Identify which cell holds the provided text, then report its (X, Y) central coordinate. 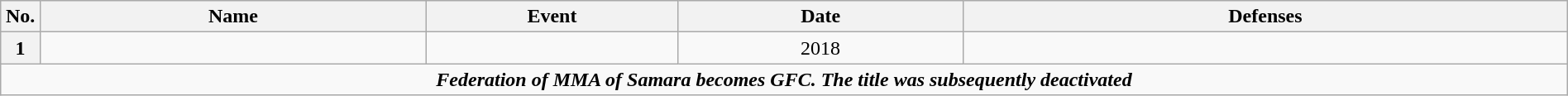
Defenses (1265, 17)
1 (21, 48)
2018 (820, 48)
Federation of MMA of Samara becomes GFC. The title was subsequently deactivated (784, 79)
Event (552, 17)
Name (233, 17)
No. (21, 17)
Date (820, 17)
